Extract the (X, Y) coordinate from the center of the cell holding the provided text.  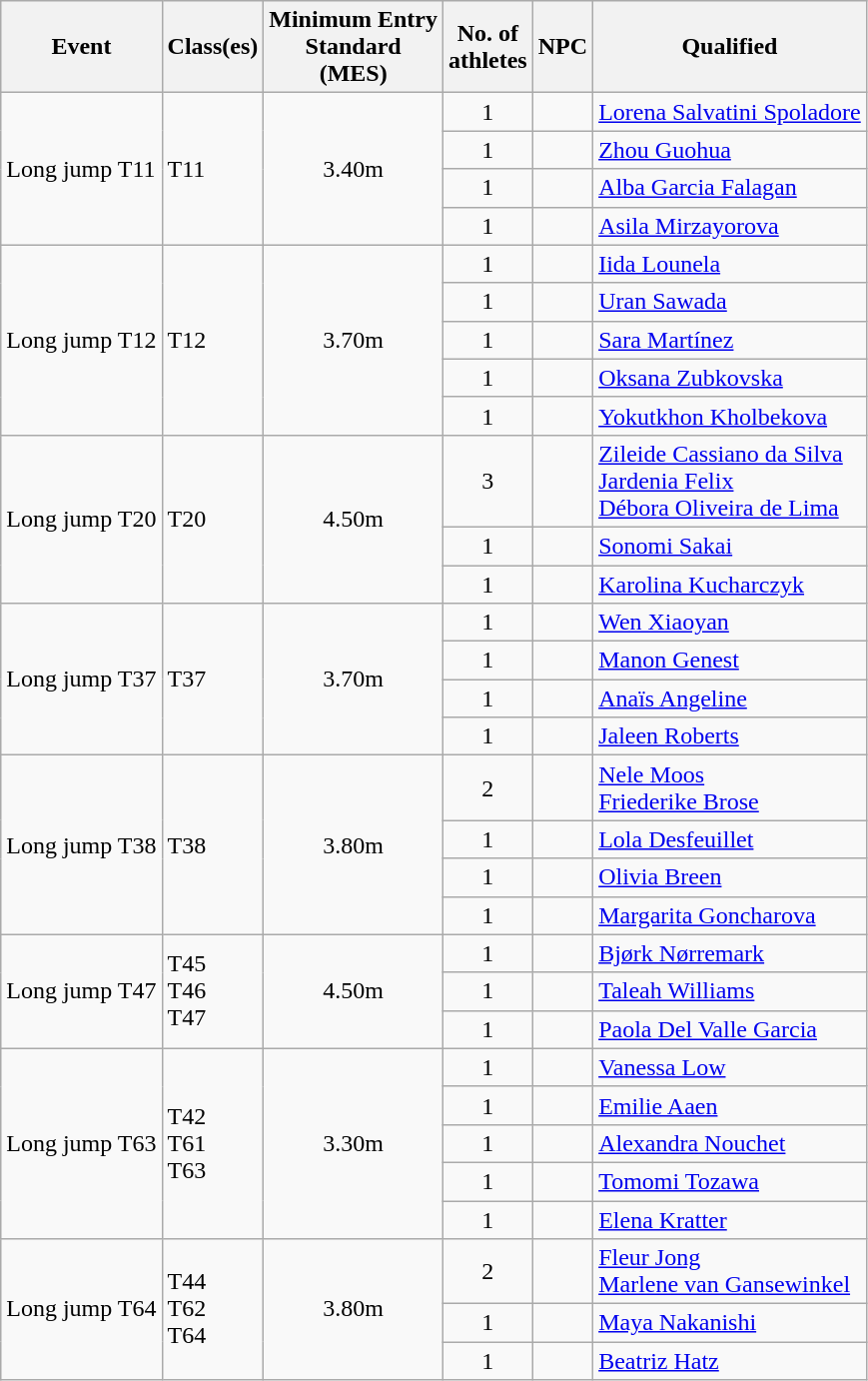
Beatriz Hatz (730, 1361)
Elena Kratter (730, 1220)
Asila Mirzayorova (730, 226)
Long jump T64 (82, 1309)
Vanessa Low (730, 1067)
Class(es) (213, 47)
3.30m (354, 1143)
Taleah Williams (730, 991)
Bjørk Nørremark (730, 953)
T42T61T63 (213, 1143)
T11 (213, 169)
T37 (213, 680)
NPC (562, 47)
Paola Del Valle Garcia (730, 1029)
T20 (213, 519)
3.40m (354, 169)
Olivia Breen (730, 877)
Tomomi Tozawa (730, 1181)
Long jump T37 (82, 680)
Qualified (730, 47)
Long jump T63 (82, 1143)
Lorena Salvatini Spoladore (730, 112)
Iida Lounela (730, 264)
Long jump T20 (82, 519)
Maya Nakanishi (730, 1323)
Zhou Guohua (730, 150)
Long jump T11 (82, 169)
Alexandra Nouchet (730, 1143)
Emilie Aaen (730, 1105)
Oksana Zubkovska (730, 378)
Long jump T47 (82, 991)
Lola Desfeuillet (730, 839)
Zileide Cassiano da SilvaJardenia FelixDébora Oliveira de Lima (730, 481)
Jaleen Roberts (730, 736)
Sonomi Sakai (730, 546)
T12 (213, 340)
Wen Xiaoyan (730, 623)
Long jump T38 (82, 845)
Minimum EntryStandard(MES) (354, 47)
Anaïs Angeline (730, 698)
Uran Sawada (730, 302)
Margarita Goncharova (730, 915)
T44T62T64 (213, 1309)
Yokutkhon Kholbekova (730, 416)
Nele MoosFriederike Brose (730, 787)
No. ofathletes (488, 47)
T38 (213, 845)
Alba Garcia Falagan (730, 188)
3 (488, 481)
T45T46T47 (213, 991)
Event (82, 47)
Sara Martínez (730, 340)
Long jump T12 (82, 340)
Karolina Kucharczyk (730, 585)
Manon Genest (730, 661)
Fleur JongMarlene van Gansewinkel (730, 1271)
